Capture the cell that displays the provided text and extract its (x, y) central coordinate. 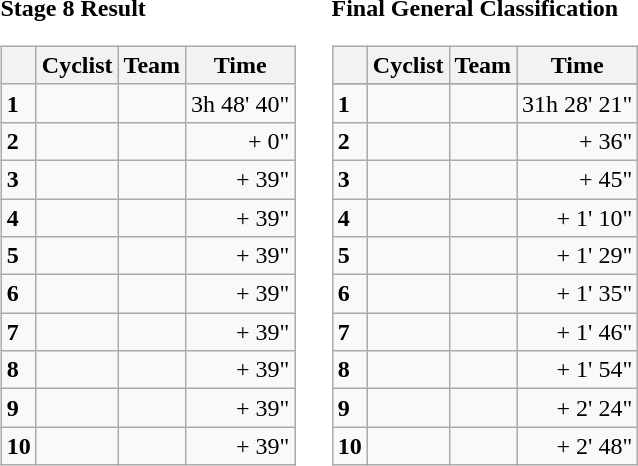
+ 1' 46" (578, 332)
+ 1' 29" (578, 256)
+ 1' 54" (578, 370)
+ 2' 48" (578, 446)
+ 1' 35" (578, 294)
3h 48' 40" (240, 103)
+ 36" (578, 141)
31h 28' 21" (578, 103)
+ 1' 10" (578, 217)
+ 0" (240, 141)
+ 45" (578, 179)
+ 2' 24" (578, 408)
